Determine the (X, Y) coordinate at the center of the cell enclosing the given text.  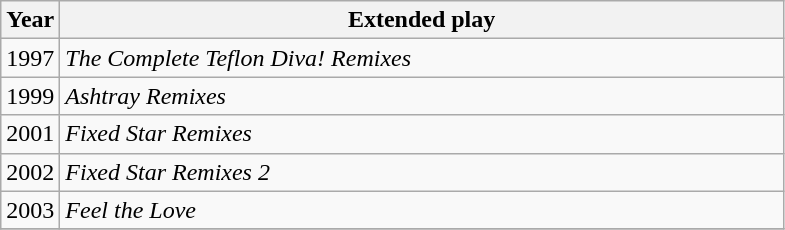
Ashtray Remixes (422, 96)
Fixed Star Remixes (422, 134)
1997 (30, 58)
Year (30, 20)
The Complete Teflon Diva! Remixes (422, 58)
1999 (30, 96)
Feel the Love (422, 210)
2002 (30, 172)
2003 (30, 210)
Extended play (422, 20)
Fixed Star Remixes 2 (422, 172)
2001 (30, 134)
